Find where the given text appears and provide that cell's center as (X, Y) coordinate. 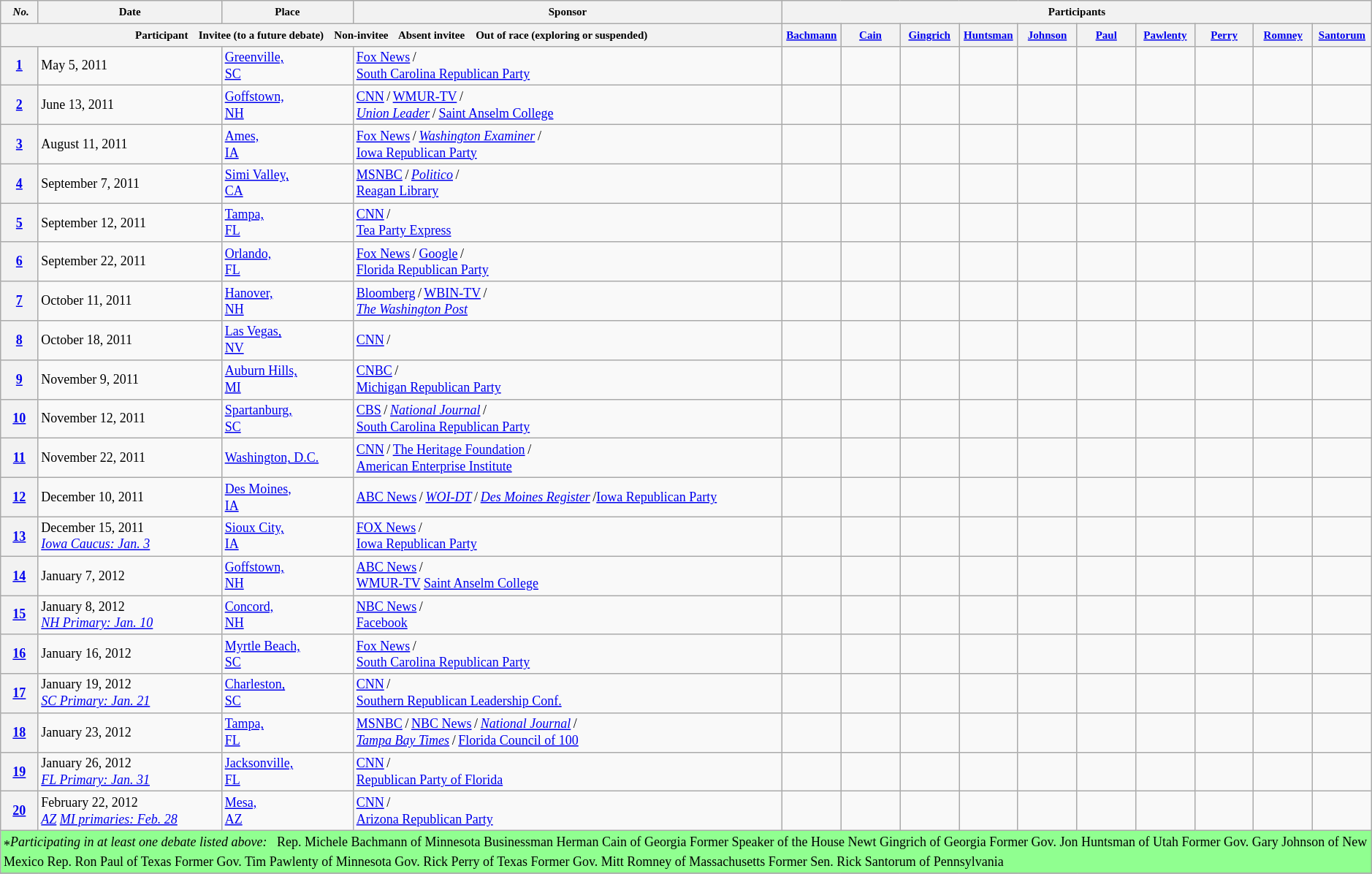
Sponsor (567, 12)
6 (19, 262)
Jacksonville,FL (287, 772)
January 8, 2012NH Primary: Jan. 10 (130, 615)
ABC News /WMUR-TV Saint Anselm College (567, 576)
Ames,IA (287, 144)
Las Vegas,NV (287, 341)
Charleston,SC (287, 693)
Place (287, 12)
9 (19, 379)
Paul (1106, 35)
Bachmann (812, 35)
Gingrich (929, 35)
December 15, 2011Iowa Caucus: Jan. 3 (130, 536)
Santorum (1343, 35)
3 (19, 144)
Fox News / Washington Examiner /Iowa Republican Party (567, 144)
14 (19, 576)
MSNBC / Politico /Reagan Library (567, 183)
November 22, 2011 (130, 458)
Myrtle Beach,SC (287, 654)
CNN / Tea Party Express (567, 223)
Fox News / Google / Florida Republican Party (567, 262)
Sioux City,IA (287, 536)
Date (130, 12)
2 (19, 105)
17 (19, 693)
February 22, 2012AZ MI primaries: Feb. 28 (130, 811)
CBS / National Journal / South Carolina Republican Party (567, 419)
CNN / WMUR-TV /Union Leader / Saint Anselm College (567, 105)
12 (19, 497)
10 (19, 419)
November 12, 2011 (130, 419)
ABC News / WOI-DT / Des Moines Register /Iowa Republican Party (567, 497)
CNBC /Michigan Republican Party (567, 379)
13 (19, 536)
Concord,NH (287, 615)
Johnson (1048, 35)
19 (19, 772)
CNN /Arizona Republican Party (567, 811)
October 18, 2011 (130, 341)
4 (19, 183)
Pawlenty (1166, 35)
Mesa,AZ (287, 811)
CNN / The Heritage Foundation /American Enterprise Institute (567, 458)
October 11, 2011 (130, 301)
Auburn Hills,MI (287, 379)
No. (19, 12)
FOX News /Iowa Republican Party (567, 536)
January 7, 2012 (130, 576)
September 12, 2011 (130, 223)
December 10, 2011 (130, 497)
November 9, 2011 (130, 379)
MSNBC / NBC News / National Journal /Tampa Bay Times / Florida Council of 100 (567, 733)
Washington, D.C. (287, 458)
15 (19, 615)
NBC News /Facebook (567, 615)
7 (19, 301)
Participants (1077, 12)
11 (19, 458)
Orlando,FL (287, 262)
CNN / (567, 341)
1 (19, 66)
January 16, 2012 (130, 654)
Perry (1224, 35)
8 (19, 341)
June 13, 2011 (130, 105)
5 (19, 223)
September 7, 2011 (130, 183)
Participant Invitee (to a future debate) Non-invitee Absent invitee Out of race (exploring or suspended) (392, 35)
CNN /Republican Party of Florida (567, 772)
Des Moines,IA (287, 497)
January 19, 2012SC Primary: Jan. 21 (130, 693)
January 26, 2012FL Primary: Jan. 31 (130, 772)
20 (19, 811)
Bloomberg / WBIN-TV / The Washington Post (567, 301)
Huntsman (989, 35)
September 22, 2011 (130, 262)
Romney (1283, 35)
August 11, 2011 (130, 144)
Hanover,NH (287, 301)
May 5, 2011 (130, 66)
January 23, 2012 (130, 733)
CNN / Southern Republican Leadership Conf. (567, 693)
18 (19, 733)
Cain (871, 35)
Greenville,SC (287, 66)
Simi Valley,CA (287, 183)
16 (19, 654)
Spartanburg,SC (287, 419)
